Provide the [x, y] coordinate of the cell's center where the given text is located.  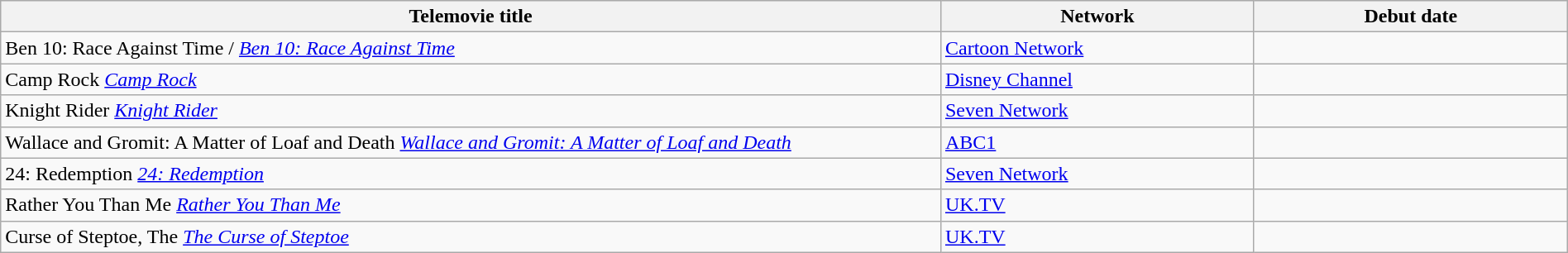
ABC1 [1097, 142]
Ben 10: Race Against Time / Ben 10: Race Against Time [471, 48]
Wallace and Gromit: A Matter of Loaf and Death Wallace and Gromit: A Matter of Loaf and Death [471, 142]
Curse of Steptoe, The The Curse of Steptoe [471, 236]
Debut date [1411, 17]
Camp Rock Camp Rock [471, 79]
Rather You Than Me Rather You Than Me [471, 205]
Cartoon Network [1097, 48]
Knight Rider Knight Rider [471, 111]
Disney Channel [1097, 79]
Telemovie title [471, 17]
Network [1097, 17]
24: Redemption 24: Redemption [471, 174]
